Determine the [x, y] coordinate at the center of the cell enclosing the given text.  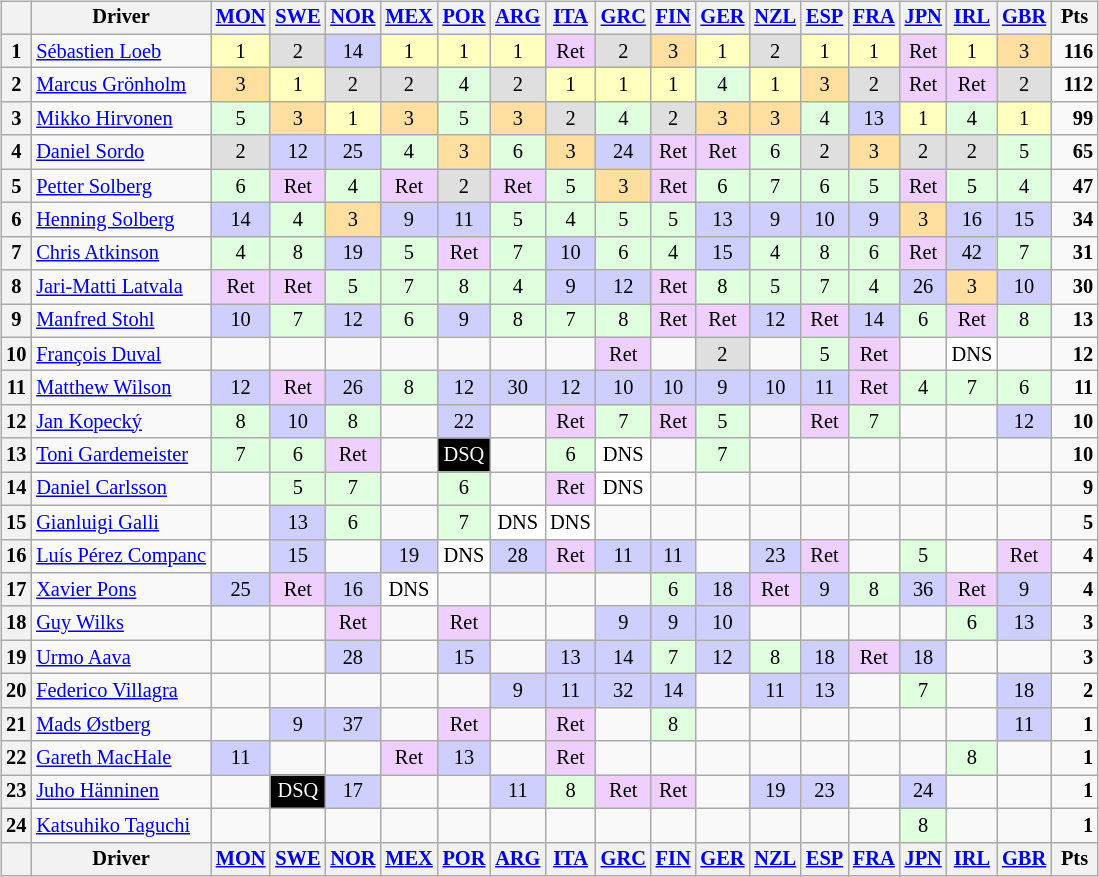
Jan Kopecký [121, 422]
Katsuhiko Taguchi [121, 825]
Sébastien Loeb [121, 51]
Gareth MacHale [121, 758]
Petter Solberg [121, 186]
Manfred Stohl [121, 321]
Chris Atkinson [121, 253]
37 [352, 724]
Gianluigi Galli [121, 522]
21 [16, 724]
Mikko Hirvonen [121, 119]
34 [1074, 220]
Henning Solberg [121, 220]
65 [1074, 152]
112 [1074, 85]
20 [16, 691]
Luís Pérez Companc [121, 556]
Matthew Wilson [121, 388]
36 [924, 590]
Daniel Carlsson [121, 489]
99 [1074, 119]
Juho Hänninen [121, 792]
Daniel Sordo [121, 152]
116 [1074, 51]
François Duval [121, 354]
32 [624, 691]
42 [972, 253]
Urmo Aava [121, 657]
Jari-Matti Latvala [121, 287]
Guy Wilks [121, 623]
Xavier Pons [121, 590]
Federico Villagra [121, 691]
47 [1074, 186]
Toni Gardemeister [121, 455]
Marcus Grönholm [121, 85]
Mads Østberg [121, 724]
31 [1074, 253]
